Output the [x, y] coordinate of the center of the cell containing the given text.  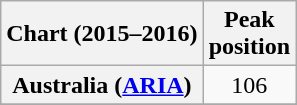
Peak position [249, 34]
Chart (2015–2016) [102, 34]
Australia (ARIA) [102, 85]
106 [249, 85]
